Detect which cell encompasses the target text, then output its (x, y) center coordinate. 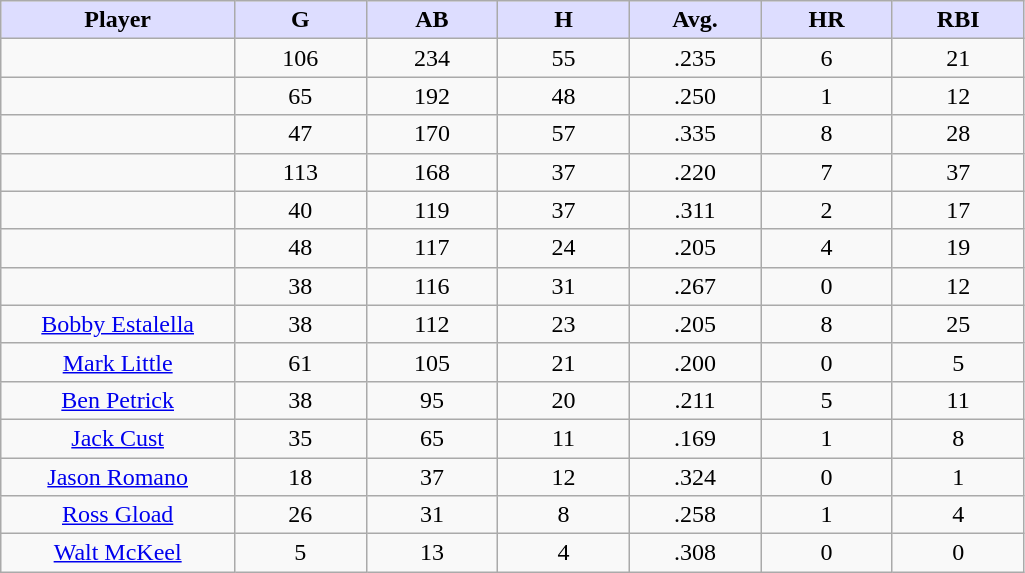
.235 (695, 58)
Jack Cust (118, 438)
112 (432, 324)
HR (827, 20)
Avg. (695, 20)
19 (958, 248)
.258 (695, 515)
G (301, 20)
234 (432, 58)
23 (564, 324)
47 (301, 134)
13 (432, 553)
Ben Petrick (118, 400)
RBI (958, 20)
18 (301, 477)
.324 (695, 477)
28 (958, 134)
.335 (695, 134)
.220 (695, 172)
H (564, 20)
55 (564, 58)
116 (432, 286)
40 (301, 210)
20 (564, 400)
113 (301, 172)
.169 (695, 438)
Bobby Estalella (118, 324)
61 (301, 362)
192 (432, 96)
.250 (695, 96)
105 (432, 362)
.211 (695, 400)
168 (432, 172)
17 (958, 210)
.200 (695, 362)
Mark Little (118, 362)
AB (432, 20)
6 (827, 58)
Jason Romano (118, 477)
35 (301, 438)
95 (432, 400)
57 (564, 134)
24 (564, 248)
26 (301, 515)
.311 (695, 210)
119 (432, 210)
106 (301, 58)
7 (827, 172)
170 (432, 134)
Ross Gload (118, 515)
.267 (695, 286)
.308 (695, 553)
Walt McKeel (118, 553)
2 (827, 210)
25 (958, 324)
Player (118, 20)
117 (432, 248)
